Return the (X, Y) coordinate for the center point of the cell that contains the specified text.  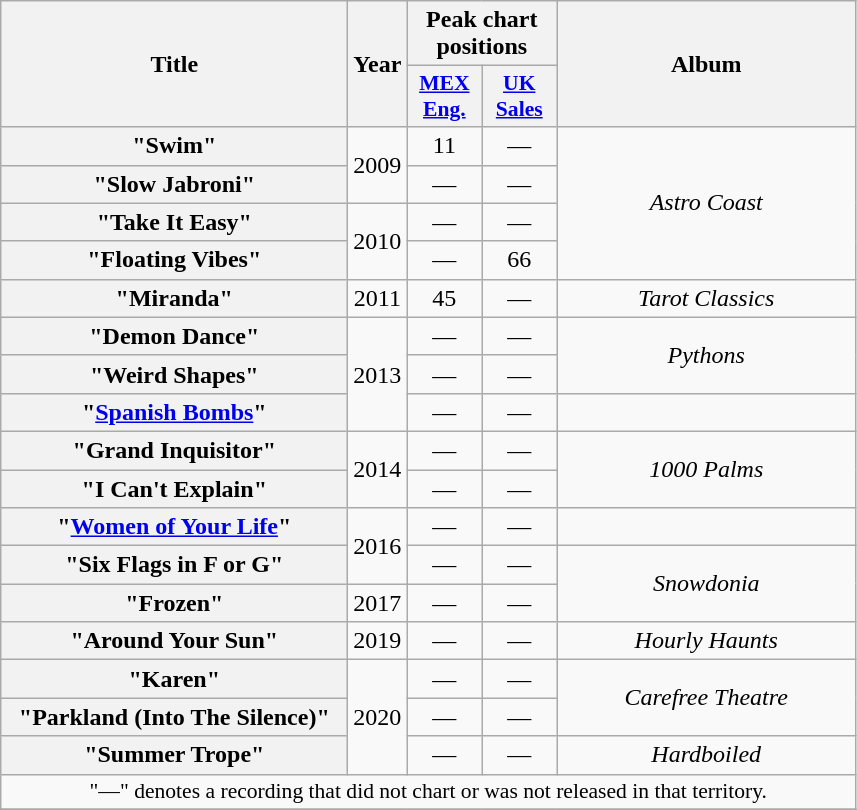
"Around Your Sun" (174, 641)
"Take It Easy" (174, 222)
Astro Coast (706, 203)
Title (174, 64)
"Demon Dance" (174, 336)
"Six Flags in F or G" (174, 565)
"Grand Inquisitor" (174, 450)
UKSales (520, 96)
11 (444, 146)
Year (378, 64)
"Floating Vibes" (174, 260)
"Swim" (174, 146)
66 (520, 260)
2009 (378, 165)
2017 (378, 603)
"Summer Trope" (174, 755)
2011 (378, 298)
"Women of Your Life" (174, 527)
"Frozen" (174, 603)
Carefree Theatre (706, 698)
2013 (378, 374)
"Parkland (Into The Silence)" (174, 717)
"I Can't Explain" (174, 489)
"Slow Jabroni" (174, 184)
Hourly Haunts (706, 641)
"Weird Shapes" (174, 374)
Snowdonia (706, 584)
1000 Palms (706, 469)
"Spanish Bombs" (174, 412)
Tarot Classics (706, 298)
2020 (378, 717)
2016 (378, 546)
Peak chart positions (482, 34)
Album (706, 64)
2014 (378, 469)
Pythons (706, 355)
2010 (378, 241)
"—" denotes a recording that did not chart or was not released in that territory. (428, 792)
45 (444, 298)
"Miranda" (174, 298)
Hardboiled (706, 755)
MEXEng. (444, 96)
2019 (378, 641)
"Karen" (174, 679)
